Return [x, y] of the center of cell containing provided text 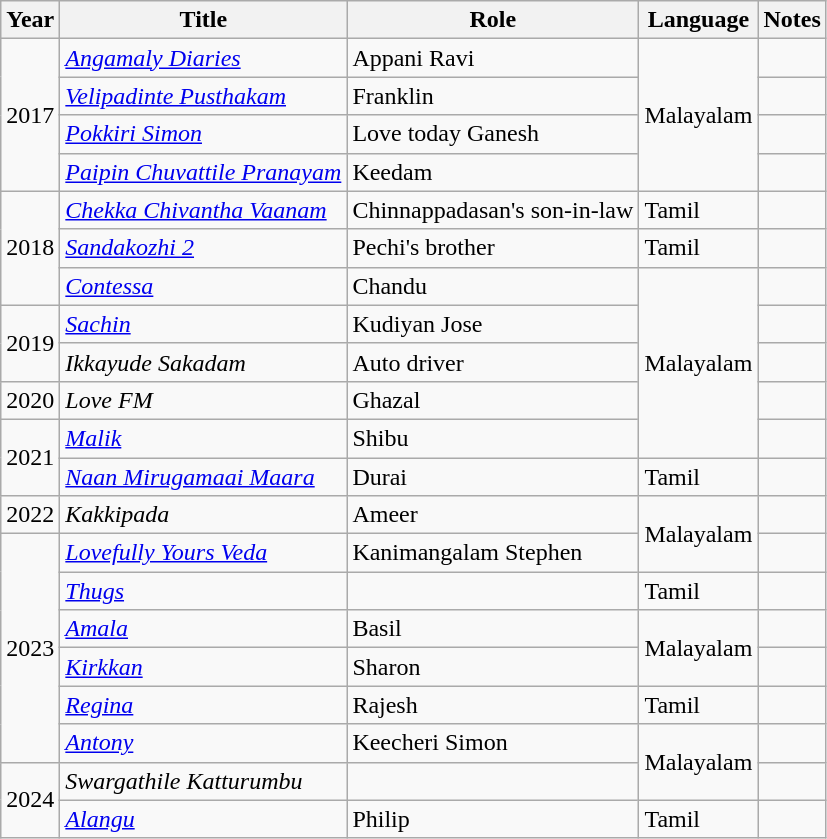
Appani Ravi [493, 58]
Pechi's brother [493, 248]
Naan Mirugamaai Maara [204, 477]
Velipadinte Pusthakam [204, 96]
2019 [30, 343]
Keecheri Simon [493, 743]
Kudiyan Jose [493, 324]
Ikkayude Sakadam [204, 362]
Love today Ganesh [493, 134]
Title [204, 20]
Shibu [493, 438]
Paipin Chuvattile Pranayam [204, 172]
Philip [493, 819]
Sandakozhi 2 [204, 248]
Angamaly Diaries [204, 58]
2024 [30, 800]
Chandu [493, 286]
2023 [30, 648]
Rajesh [493, 705]
Regina [204, 705]
Lovefully Yours Veda [204, 553]
2022 [30, 515]
Year [30, 20]
Ameer [493, 515]
Sharon [493, 667]
Amala [204, 629]
2021 [30, 457]
Kakkipada [204, 515]
Franklin [493, 96]
Sachin [204, 324]
Durai [493, 477]
Notes [792, 20]
2017 [30, 115]
Basil [493, 629]
Contessa [204, 286]
Role [493, 20]
Love FM [204, 400]
Swargathile Katturumbu [204, 781]
Antony [204, 743]
2018 [30, 248]
Kirkkan [204, 667]
Ghazal [493, 400]
Keedam [493, 172]
Language [698, 20]
Malik [204, 438]
Kanimangalam Stephen [493, 553]
Chekka Chivantha Vaanam [204, 210]
Pokkiri Simon [204, 134]
2020 [30, 400]
Thugs [204, 591]
Auto driver [493, 362]
Alangu [204, 819]
Chinnappadasan's son-in-law [493, 210]
